Pinpoint the cell where the given text exists, returning its [X, Y] midpoint coordinate. 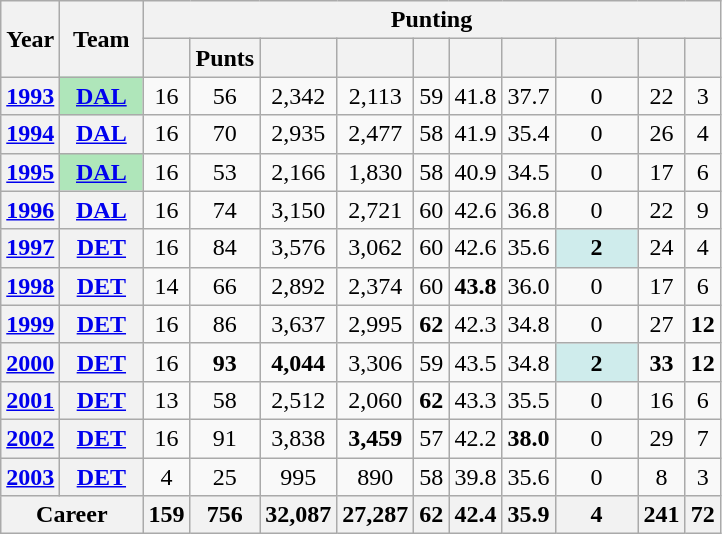
1999 [30, 324]
14 [166, 286]
2,374 [376, 286]
36.8 [528, 210]
27,287 [376, 515]
57 [432, 438]
2,342 [298, 96]
32,087 [298, 515]
56 [225, 96]
93 [225, 362]
2,892 [298, 286]
13 [166, 400]
84 [225, 248]
1,830 [376, 172]
3,306 [376, 362]
53 [225, 172]
26 [662, 134]
24 [662, 248]
3,838 [298, 438]
241 [662, 515]
3,150 [298, 210]
756 [225, 515]
4,044 [298, 362]
86 [225, 324]
1995 [30, 172]
27 [662, 324]
25 [225, 477]
Year [30, 39]
37.7 [528, 96]
36.0 [528, 286]
35.4 [528, 134]
43.5 [476, 362]
41.8 [476, 96]
995 [298, 477]
3,576 [298, 248]
33 [662, 362]
39.8 [476, 477]
Career [72, 515]
91 [225, 438]
2,113 [376, 96]
3,637 [298, 324]
43.8 [476, 286]
42.4 [476, 515]
1998 [30, 286]
42.3 [476, 324]
34.5 [528, 172]
159 [166, 515]
72 [702, 515]
Punts [225, 58]
2001 [30, 400]
3,459 [376, 438]
74 [225, 210]
1993 [30, 96]
2000 [30, 362]
29 [662, 438]
2,721 [376, 210]
1994 [30, 134]
7 [702, 438]
Punting [432, 20]
2,060 [376, 400]
2,995 [376, 324]
35.5 [528, 400]
43.3 [476, 400]
9 [702, 210]
2,477 [376, 134]
2003 [30, 477]
8 [662, 477]
2,935 [298, 134]
40.9 [476, 172]
3,062 [376, 248]
1997 [30, 248]
35.9 [528, 515]
1996 [30, 210]
38.0 [528, 438]
41.9 [476, 134]
2,166 [298, 172]
2002 [30, 438]
66 [225, 286]
70 [225, 134]
2,512 [298, 400]
890 [376, 477]
Team [102, 39]
42.2 [476, 438]
